Detect which cell encompasses the target text, then output its [x, y] center coordinate. 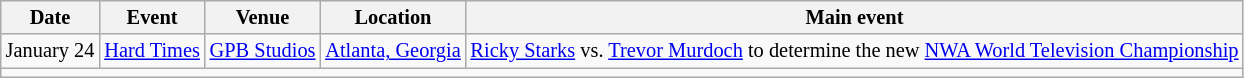
Atlanta, Georgia [392, 51]
Hard Times [152, 51]
January 24 [50, 51]
GPB Studios [263, 51]
Event [152, 17]
Venue [263, 17]
Ricky Starks vs. Trevor Murdoch to determine the new NWA World Television Championship [855, 51]
Main event [855, 17]
Location [392, 17]
Date [50, 17]
